Provide the (X, Y) coordinate of the cell's center where the given text is located.  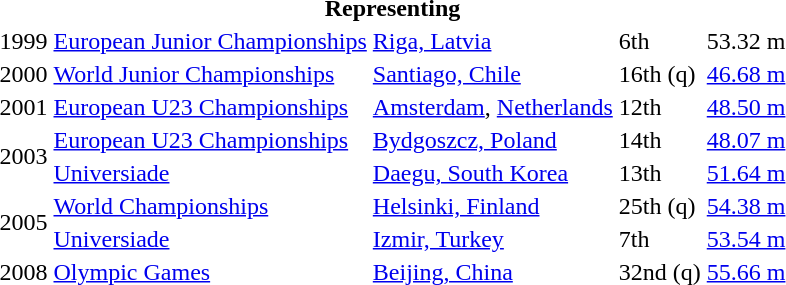
World Championships (210, 206)
25th (q) (660, 206)
16th (q) (660, 74)
Daegu, South Korea (492, 173)
6th (660, 41)
European Junior Championships (210, 41)
7th (660, 239)
Bydgoszcz, Poland (492, 140)
14th (660, 140)
13th (660, 173)
Izmir, Turkey (492, 239)
World Junior Championships (210, 74)
12th (660, 107)
Santiago, Chile (492, 74)
Riga, Latvia (492, 41)
Amsterdam, Netherlands (492, 107)
Helsinki, Finland (492, 206)
